Determine the [X, Y] coordinate at the center of the cell enclosing the given text.  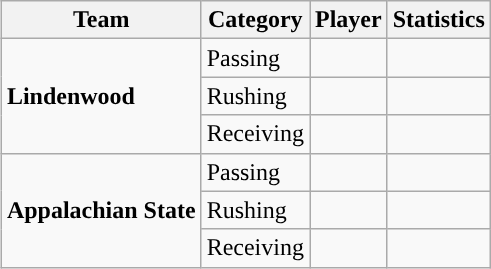
Appalachian State [101, 210]
Player [349, 20]
Lindenwood [101, 96]
Team [101, 20]
Category [255, 20]
Statistics [438, 20]
